Pinpoint the cell where the given text exists, returning its (x, y) midpoint coordinate. 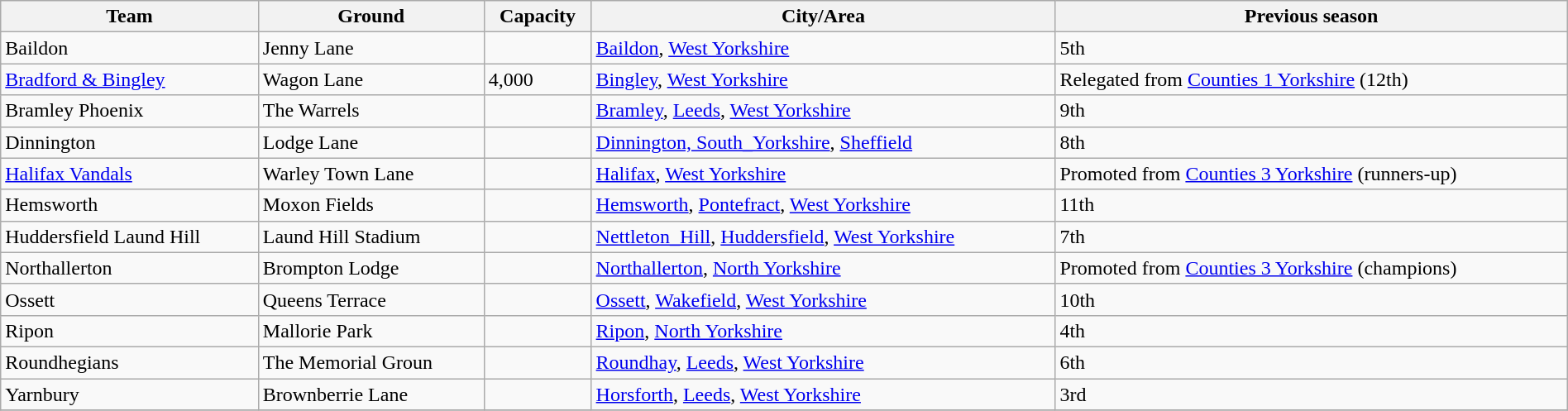
Laund Hill Stadium (370, 237)
Roundhegians (130, 362)
Dinnington, South_Yorkshire, Sheffield (824, 142)
Bramley, Leeds, West Yorkshire (824, 111)
Ossett (130, 299)
Queens Terrace (370, 299)
Hemsworth, Pontefract, West Yorkshire (824, 205)
Baildon (130, 48)
Roundhay, Leeds, West Yorkshire (824, 362)
11th (1312, 205)
Halifax Vandals (130, 174)
8th (1312, 142)
4,000 (538, 79)
Warley Town Lane (370, 174)
Relegated from Counties 1 Yorkshire (12th) (1312, 79)
Yarnbury (130, 394)
Ossett, Wakefield, West Yorkshire (824, 299)
7th (1312, 237)
Moxon Fields (370, 205)
Brompton Lodge (370, 268)
Nettleton_Hill, Huddersfield, West Yorkshire (824, 237)
4th (1312, 331)
Ripon, North Yorkshire (824, 331)
Promoted from Counties 3 Yorkshire (runners-up) (1312, 174)
The Warrels (370, 111)
Mallorie Park (370, 331)
9th (1312, 111)
Baildon, West Yorkshire (824, 48)
10th (1312, 299)
Hemsworth (130, 205)
Northallerton, North Yorkshire (824, 268)
Brownberrie Lane (370, 394)
Bradford & Bingley (130, 79)
Promoted from Counties 3 Yorkshire (champions) (1312, 268)
3rd (1312, 394)
Huddersfield Laund Hill (130, 237)
Bingley, West Yorkshire (824, 79)
Bramley Phoenix (130, 111)
City/Area (824, 17)
Ripon (130, 331)
Halifax, West Yorkshire (824, 174)
Horsforth, Leeds, West Yorkshire (824, 394)
Capacity (538, 17)
The Memorial Groun (370, 362)
Lodge Lane (370, 142)
Wagon Lane (370, 79)
Dinnington (130, 142)
Jenny Lane (370, 48)
Ground (370, 17)
Previous season (1312, 17)
Team (130, 17)
Northallerton (130, 268)
5th (1312, 48)
6th (1312, 362)
